Identify which cell holds the provided text, then report its [x, y] central coordinate. 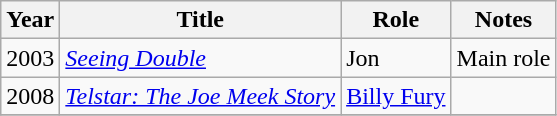
Role [396, 20]
Notes [504, 20]
Main role [504, 58]
2003 [30, 58]
Jon [396, 58]
Title [200, 20]
Year [30, 20]
Telstar: The Joe Meek Story [200, 96]
Seeing Double [200, 58]
2008 [30, 96]
Billy Fury [396, 96]
